Provide the (x, y) coordinate of the cell's center where the given text is located.  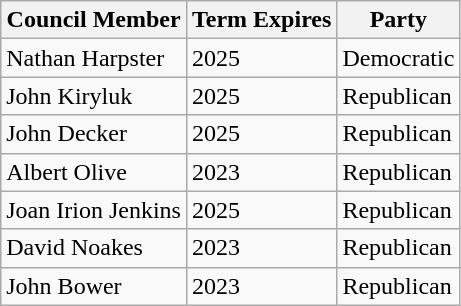
John Decker (94, 134)
Democratic (398, 58)
John Bower (94, 286)
Term Expires (261, 20)
David Noakes (94, 248)
John Kiryluk (94, 96)
Albert Olive (94, 172)
Nathan Harpster (94, 58)
Council Member (94, 20)
Joan Irion Jenkins (94, 210)
Party (398, 20)
